Output the (x, y) coordinate of the center of the cell containing the given text.  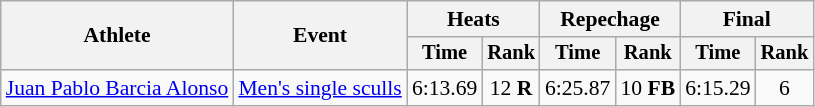
Repechage (610, 19)
10 FB (648, 88)
6:25.87 (578, 88)
Final (746, 19)
6:13.69 (444, 88)
Juan Pablo Barcia Alonso (118, 88)
6:15.29 (718, 88)
6 (785, 88)
Men's single sculls (320, 88)
Event (320, 36)
Heats (474, 19)
12 R (511, 88)
Athlete (118, 36)
